Return the [X, Y] coordinate for the center point of the cell that contains the specified text.  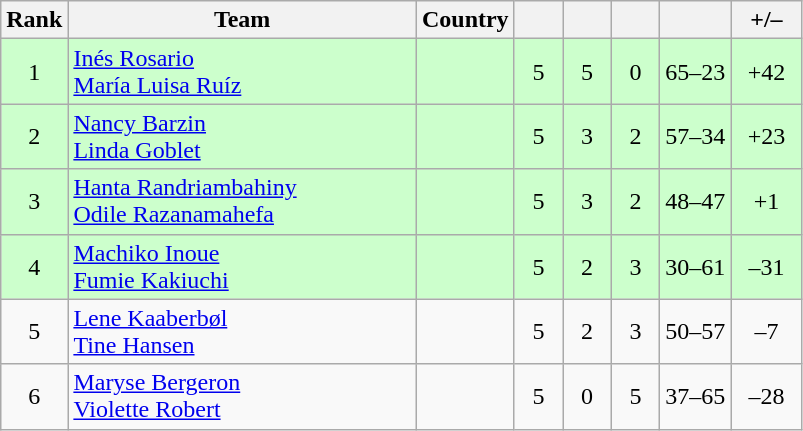
50–57 [696, 332]
+42 [766, 72]
30–61 [696, 266]
48–47 [696, 202]
Team [242, 20]
Country [465, 20]
65–23 [696, 72]
–7 [766, 332]
–31 [766, 266]
+23 [766, 136]
Nancy BarzinLinda Goblet [242, 136]
Inés RosarioMaría Luisa Ruíz [242, 72]
Machiko InoueFumie Kakiuchi [242, 266]
+/– [766, 20]
Hanta RandriambahinyOdile Razanamahefa [242, 202]
Lene KaaberbølTine Hansen [242, 332]
4 [34, 266]
Maryse BergeronViolette Robert [242, 396]
Rank [34, 20]
+1 [766, 202]
6 [34, 396]
1 [34, 72]
–28 [766, 396]
57–34 [696, 136]
37–65 [696, 396]
